From the cell containing the given text, extract its center point as [x, y] coordinate. 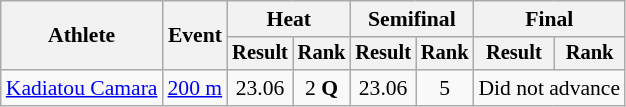
Semifinal [412, 19]
2 Q [322, 88]
Kadiatou Camara [82, 88]
Final [549, 19]
Heat [288, 19]
Event [196, 36]
200 m [196, 88]
5 [445, 88]
Did not advance [549, 88]
Athlete [82, 36]
